Scan for the cell matching the given text and deliver its (x, y) coordinate at center. 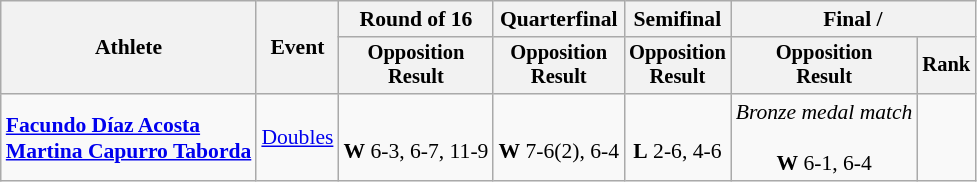
Quarterfinal (558, 19)
Athlete (129, 48)
W 6-3, 6-7, 11-9 (416, 138)
Final / (853, 19)
W 7-6(2), 6-4 (558, 138)
Rank (946, 66)
Event (297, 48)
L 2-6, 4-6 (678, 138)
Facundo Díaz AcostaMartina Capurro Taborda (129, 138)
Bronze medal matchW 6-1, 6-4 (824, 138)
Semifinal (678, 19)
Round of 16 (416, 19)
Doubles (297, 138)
